Capture the cell that displays the provided text and extract its (x, y) central coordinate. 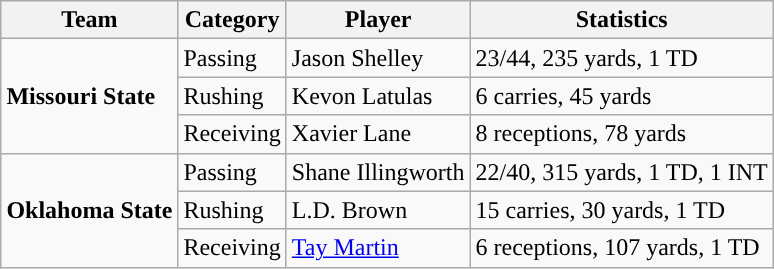
Statistics (622, 20)
Oklahoma State (90, 210)
L.D. Brown (378, 210)
Missouri State (90, 96)
15 carries, 30 yards, 1 TD (622, 210)
6 receptions, 107 yards, 1 TD (622, 248)
Kevon Latulas (378, 96)
Team (90, 20)
Xavier Lane (378, 134)
Shane Illingworth (378, 172)
Player (378, 20)
23/44, 235 yards, 1 TD (622, 58)
Jason Shelley (378, 58)
8 receptions, 78 yards (622, 134)
22/40, 315 yards, 1 TD, 1 INT (622, 172)
6 carries, 45 yards (622, 96)
Category (232, 20)
Tay Martin (378, 248)
